Extract the (X, Y) coordinate from the center of the cell holding the provided text.  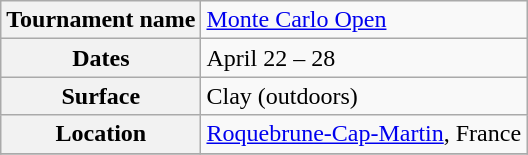
Monte Carlo Open (364, 20)
Surface (101, 96)
Roquebrune-Cap-Martin, France (364, 134)
Tournament name (101, 20)
Location (101, 134)
April 22 – 28 (364, 58)
Clay (outdoors) (364, 96)
Dates (101, 58)
